From the cell containing the given text, extract its center point as (x, y) coordinate. 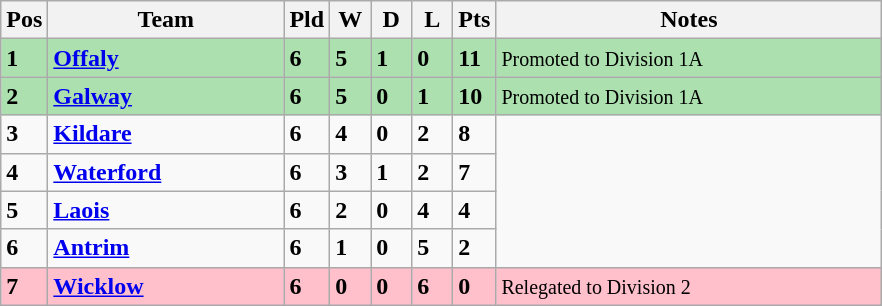
W (350, 20)
Team (166, 20)
Wicklow (166, 286)
Waterford (166, 172)
Relegated to Division 2 (689, 286)
8 (474, 134)
Kildare (166, 134)
Pos (24, 20)
Antrim (166, 248)
Pld (307, 20)
Galway (166, 96)
Pts (474, 20)
10 (474, 96)
D (392, 20)
11 (474, 58)
Offaly (166, 58)
Notes (689, 20)
Laois (166, 210)
L (432, 20)
